Return (X, Y) of the center of cell containing provided text 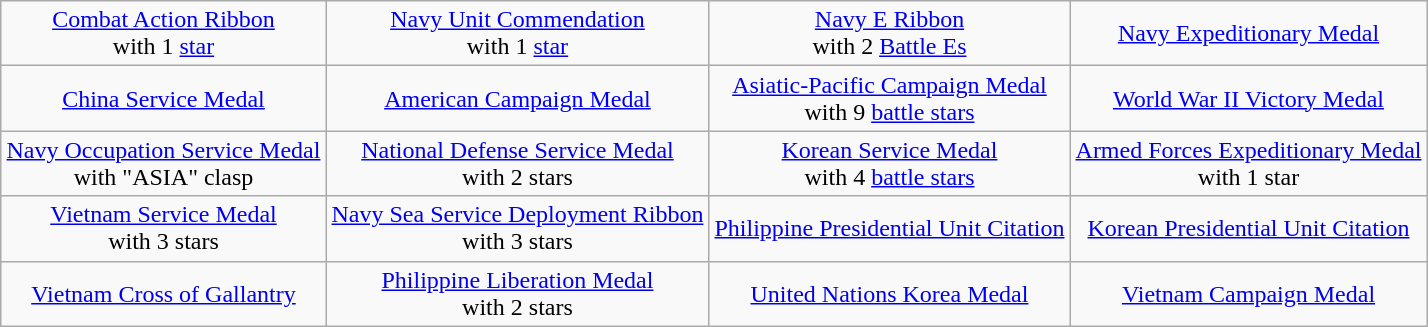
Navy Occupation Service Medal with "ASIA" clasp (164, 164)
Navy Unit Commendationwith 1 star (518, 34)
Navy E Ribbon with 2 Battle Es (890, 34)
Armed Forces Expeditionary Medalwith 1 star (1248, 164)
Vietnam Campaign Medal (1248, 294)
Asiatic-Pacific Campaign Medal with 9 battle stars (890, 98)
American Campaign Medal (518, 98)
United Nations Korea Medal (890, 294)
Navy Expeditionary Medal (1248, 34)
Vietnam Cross of Gallantry (164, 294)
Philippine Presidential Unit Citation (890, 228)
Navy Sea Service Deployment Ribbon with 3 stars (518, 228)
National Defense Service Medal with 2 stars (518, 164)
World War II Victory Medal (1248, 98)
Korean Presidential Unit Citation (1248, 228)
Philippine Liberation Medal with 2 stars (518, 294)
Korean Service Medal with 4 battle stars (890, 164)
Combat Action Ribbon with 1 star (164, 34)
China Service Medal (164, 98)
Vietnam Service Medal with 3 stars (164, 228)
